Detect which cell encompasses the target text, then output its [X, Y] center coordinate. 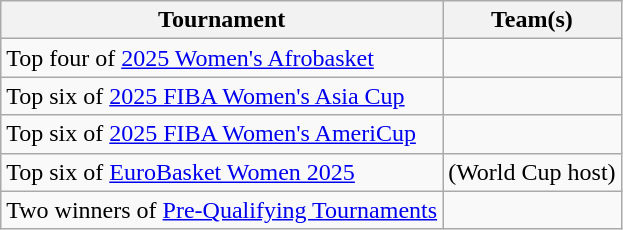
Top four of 2025 Women's Afrobasket [222, 58]
Top six of 2025 FIBA Women's Asia Cup [222, 96]
Top six of 2025 FIBA Women's AmeriCup [222, 134]
Team(s) [532, 20]
Two winners of Pre-Qualifying Tournaments [222, 210]
(World Cup host) [532, 172]
Tournament [222, 20]
Top six of EuroBasket Women 2025 [222, 172]
